Search for the cell housing the specified text and yield its (X, Y) center coordinate. 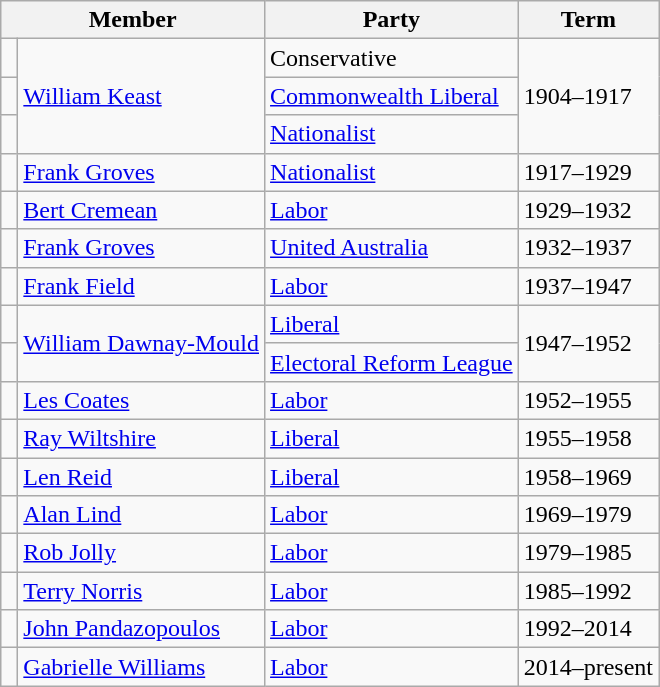
Terry Norris (142, 591)
1985–1992 (588, 591)
John Pandazopoulos (142, 629)
1929–1932 (588, 210)
1992–2014 (588, 629)
Len Reid (142, 477)
Gabrielle Williams (142, 667)
Ray Wiltshire (142, 438)
United Australia (392, 248)
1917–1929 (588, 172)
1904–1917 (588, 96)
1952–1955 (588, 400)
Term (588, 20)
William Keast (142, 96)
1979–1985 (588, 553)
1955–1958 (588, 438)
Bert Cremean (142, 210)
1947–1952 (588, 343)
1937–1947 (588, 286)
William Dawnay-Mould (142, 343)
Party (392, 20)
Rob Jolly (142, 553)
Les Coates (142, 400)
1958–1969 (588, 477)
Member (133, 20)
Conservative (392, 58)
Commonwealth Liberal (392, 96)
1969–1979 (588, 515)
Frank Field (142, 286)
2014–present (588, 667)
Electoral Reform League (392, 362)
Alan Lind (142, 515)
1932–1937 (588, 248)
